Return [X, Y] of the center of cell containing provided text 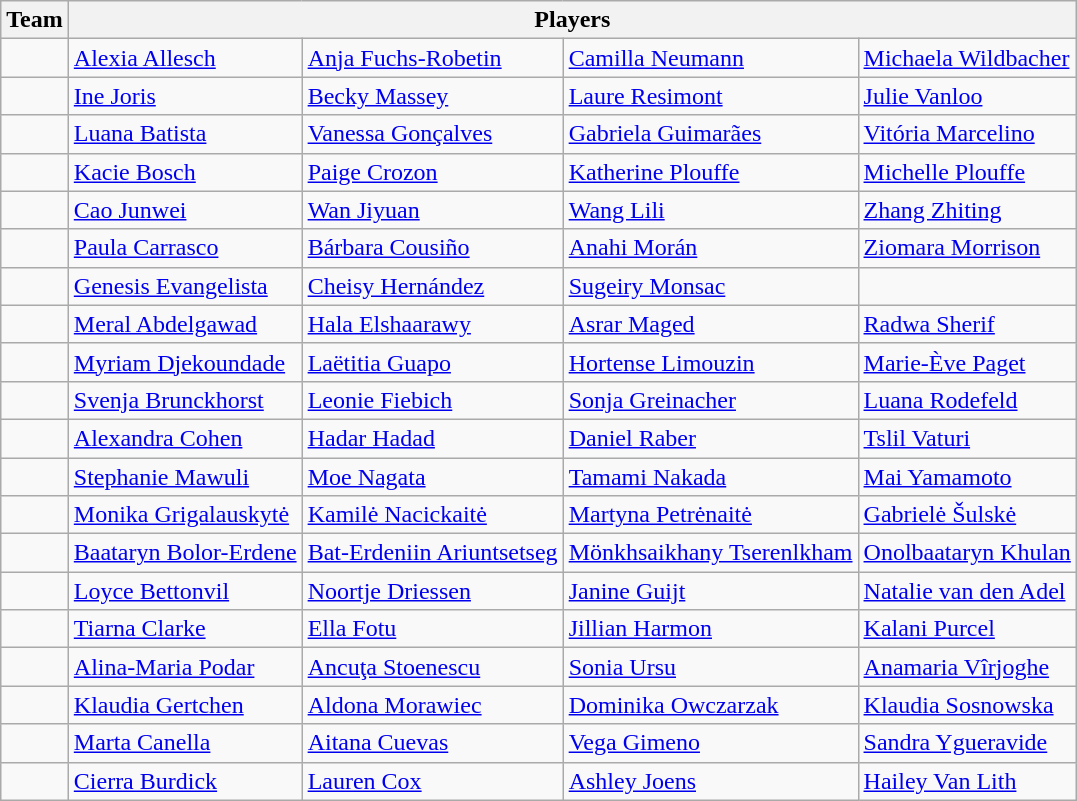
Janine Guijt [710, 591]
Hala Elshaarawy [432, 324]
Bat-Erdeniin Ariuntsetseg [432, 553]
Hailey Van Lith [967, 781]
Anahi Morán [710, 248]
Klaudia Gertchen [185, 705]
Katherine Plouffe [710, 172]
Sonia Ursu [710, 667]
Sandra Ygueravide [967, 743]
Daniel Raber [710, 438]
Anja Fuchs-Robetin [432, 58]
Baataryn Bolor-Erdene [185, 553]
Zhang Zhiting [967, 210]
Klaudia Sosnowska [967, 705]
Alexia Allesch [185, 58]
Kacie Bosch [185, 172]
Hortense Limouzin [710, 362]
Marie-Ève Paget [967, 362]
Laëtitia Guapo [432, 362]
Vanessa Gonçalves [432, 134]
Cao Junwei [185, 210]
Laure Resimont [710, 96]
Sugeiry Monsac [710, 286]
Ziomara Morrison [967, 248]
Anamaria Vîrjoghe [967, 667]
Alina-Maria Podar [185, 667]
Aldona Morawiec [432, 705]
Bárbara Cousiño [432, 248]
Leonie Fiebich [432, 400]
Wan Jiyuan [432, 210]
Aitana Cuevas [432, 743]
Gabrielė Šulskė [967, 515]
Players [572, 20]
Gabriela Guimarães [710, 134]
Camilla Neumann [710, 58]
Kalani Purcel [967, 629]
Team [35, 20]
Alexandra Cohen [185, 438]
Ella Fotu [432, 629]
Cierra Burdick [185, 781]
Vega Gimeno [710, 743]
Sonja Greinacher [710, 400]
Mönkhsaikhany Tserenlkham [710, 553]
Vitória Marcelino [967, 134]
Natalie van den Adel [967, 591]
Radwa Sherif [967, 324]
Michelle Plouffe [967, 172]
Asrar Maged [710, 324]
Paige Crozon [432, 172]
Onolbaataryn Khulan [967, 553]
Noortje Driessen [432, 591]
Julie Vanloo [967, 96]
Moe Nagata [432, 477]
Jillian Harmon [710, 629]
Becky Massey [432, 96]
Stephanie Mawuli [185, 477]
Loyce Bettonvil [185, 591]
Svenja Brunckhorst [185, 400]
Dominika Owczarzak [710, 705]
Tiarna Clarke [185, 629]
Luana Rodefeld [967, 400]
Martyna Petrėnaitė [710, 515]
Cheisy Hernández [432, 286]
Paula Carrasco [185, 248]
Hadar Hadad [432, 438]
Ashley Joens [710, 781]
Tslil Vaturi [967, 438]
Tamami Nakada [710, 477]
Luana Batista [185, 134]
Michaela Wildbacher [967, 58]
Mai Yamamoto [967, 477]
Genesis Evangelista [185, 286]
Ine Joris [185, 96]
Kamilė Nacickaitė [432, 515]
Monika Grigalauskytė [185, 515]
Wang Lili [710, 210]
Lauren Cox [432, 781]
Ancuţa Stoenescu [432, 667]
Meral Abdelgawad [185, 324]
Marta Canella [185, 743]
Myriam Djekoundade [185, 362]
